Return [X, Y] of the center of cell containing provided text 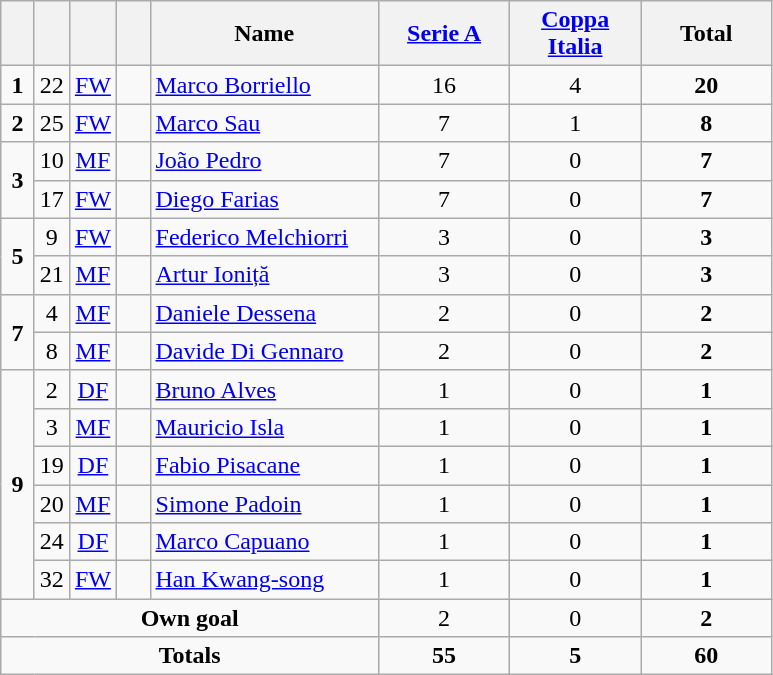
22 [52, 85]
19 [52, 465]
32 [52, 580]
Daniele Dessena [264, 313]
Marco Capuano [264, 542]
Total [706, 34]
Artur Ioniță [264, 275]
10 [52, 161]
Diego Farias [264, 199]
Mauricio Isla [264, 427]
Name [264, 34]
Davide Di Gennaro [264, 351]
Coppa Italia [576, 34]
24 [52, 542]
16 [444, 85]
25 [52, 123]
21 [52, 275]
Serie A [444, 34]
Totals [190, 656]
Own goal [190, 618]
Marco Borriello [264, 85]
Han Kwang-song [264, 580]
Simone Padoin [264, 503]
João Pedro [264, 161]
Federico Melchiorri [264, 237]
55 [444, 656]
Bruno Alves [264, 389]
Fabio Pisacane [264, 465]
60 [706, 656]
Marco Sau [264, 123]
17 [52, 199]
